Scan for the cell matching the given text and deliver its [x, y] coordinate at center. 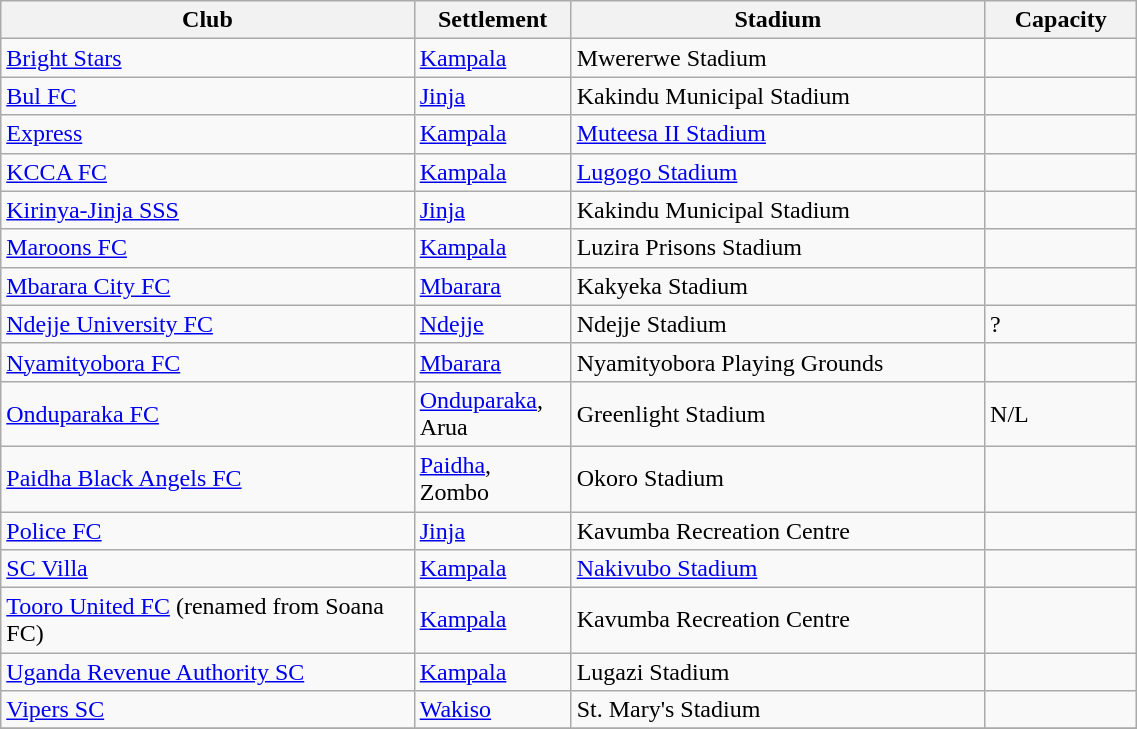
Greenlight Stadium [778, 414]
? [1061, 324]
Nakivubo Stadium [778, 569]
Uganda Revenue Authority SC [208, 672]
Lugazi Stadium [778, 672]
Stadium [778, 20]
Nyamityobora Playing Grounds [778, 362]
Club [208, 20]
Express [208, 134]
Muteesa II Stadium [778, 134]
Onduparaka FC [208, 414]
Vipers SC [208, 710]
Maroons FC [208, 248]
Settlement [492, 20]
Tooro United FC (renamed from Soana FC) [208, 620]
Kirinya-Jinja SSS [208, 210]
Paidha Black Angels FC [208, 478]
Police FC [208, 531]
Mbarara City FC [208, 286]
St. Mary's Stadium [778, 710]
Capacity [1061, 20]
Ndejje [492, 324]
Wakiso [492, 710]
Lugogo Stadium [778, 172]
SC Villa [208, 569]
Ndejje University FC [208, 324]
Luzira Prisons Stadium [778, 248]
Onduparaka, Arua [492, 414]
Ndejje Stadium [778, 324]
Bright Stars [208, 58]
Paidha, Zombo [492, 478]
Nyamityobora FC [208, 362]
N/L [1061, 414]
Kakyeka Stadium [778, 286]
Bul FC [208, 96]
KCCA FC [208, 172]
Mwererwe Stadium [778, 58]
Okoro Stadium [778, 478]
